Output the [X, Y] coordinate of the center of the cell containing the given text.  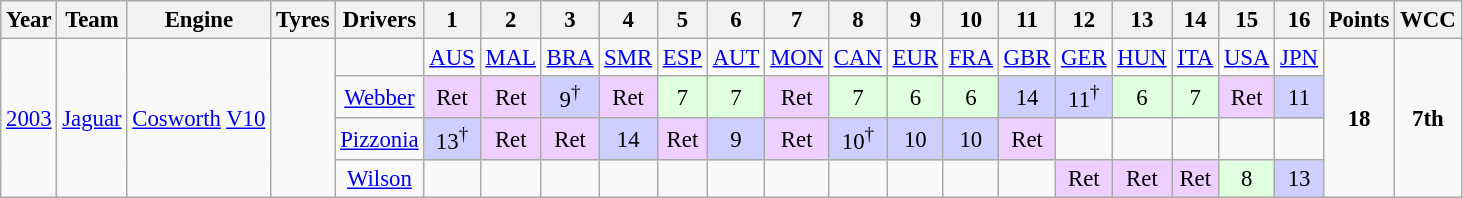
10† [858, 139]
EUR [915, 58]
SMR [628, 58]
Year [29, 20]
Pizzonia [380, 139]
HUN [1142, 58]
4 [628, 20]
GBR [1026, 58]
AUT [736, 58]
MON [797, 58]
CAN [858, 58]
BRA [570, 58]
Team [92, 20]
2 [510, 20]
ITA [1196, 58]
AUS [452, 58]
Tyres [303, 20]
Webber [380, 97]
JPN [1300, 58]
5 [682, 20]
12 [1084, 20]
1 [452, 20]
15 [1247, 20]
MAL [510, 58]
FRA [970, 58]
GER [1084, 58]
USA [1247, 58]
Drivers [380, 20]
WCC [1428, 20]
16 [1300, 20]
9† [570, 97]
11† [1084, 97]
ESP [682, 58]
Engine [199, 20]
13† [452, 139]
Points [1358, 20]
Wilson [380, 179]
3 [570, 20]
